Find where the given text appears and provide that cell's center as [x, y] coordinate. 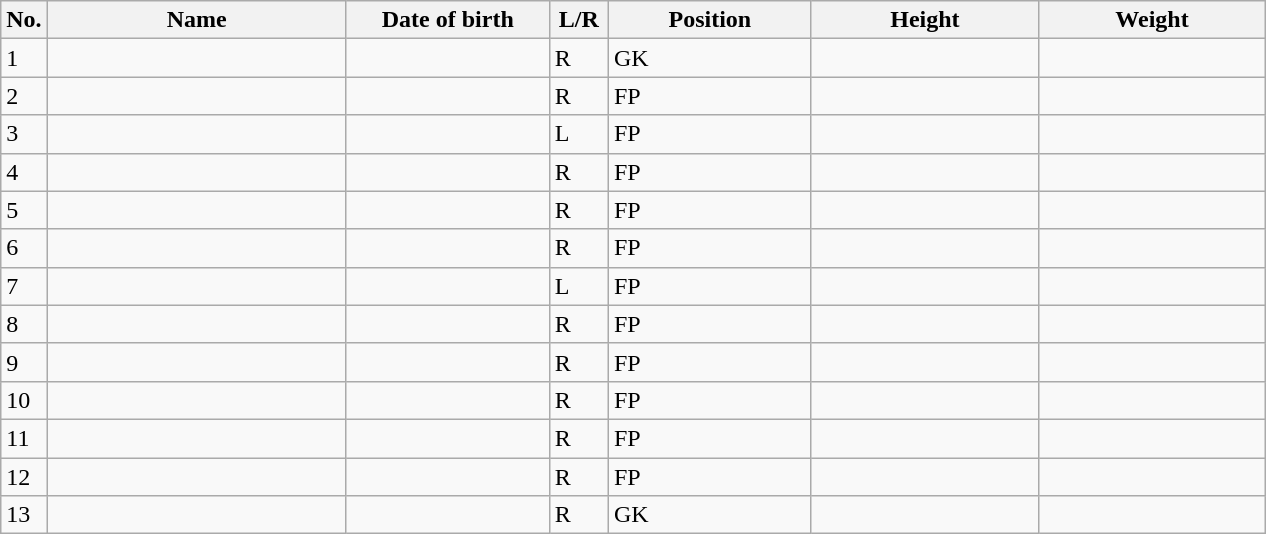
2 [24, 96]
10 [24, 400]
9 [24, 362]
1 [24, 58]
Name [196, 20]
7 [24, 286]
6 [24, 248]
3 [24, 134]
Position [710, 20]
Date of birth [448, 20]
No. [24, 20]
4 [24, 172]
12 [24, 477]
L/R [578, 20]
8 [24, 324]
11 [24, 438]
5 [24, 210]
Height [924, 20]
13 [24, 515]
Weight [1152, 20]
